Locate the cell with the specified text and output its (x, y) center coordinate. 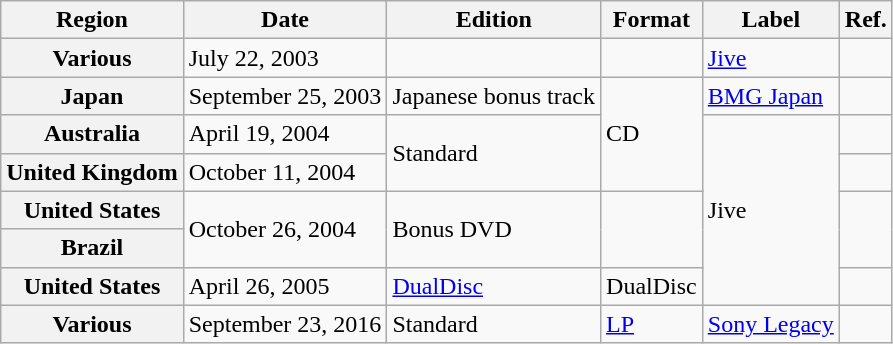
September 23, 2016 (285, 324)
Ref. (866, 20)
Japan (92, 96)
April 19, 2004 (285, 134)
CD (652, 134)
United Kingdom (92, 172)
Format (652, 20)
Brazil (92, 248)
Date (285, 20)
Edition (494, 20)
Region (92, 20)
BMG Japan (770, 96)
Label (770, 20)
LP (652, 324)
October 26, 2004 (285, 229)
Australia (92, 134)
Bonus DVD (494, 229)
October 11, 2004 (285, 172)
April 26, 2005 (285, 286)
Japanese bonus track (494, 96)
July 22, 2003 (285, 58)
September 25, 2003 (285, 96)
Sony Legacy (770, 324)
